Capture the cell that displays the provided text and extract its (X, Y) central coordinate. 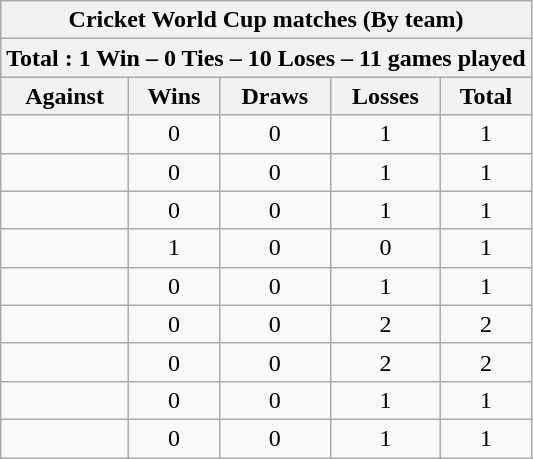
Total : 1 Win – 0 Ties – 10 Loses – 11 games played (266, 58)
Wins (174, 96)
Losses (386, 96)
Against (65, 96)
Draws (274, 96)
Cricket World Cup matches (By team) (266, 20)
Total (486, 96)
